Determine the (X, Y) coordinate at the center of the cell enclosing the given text.  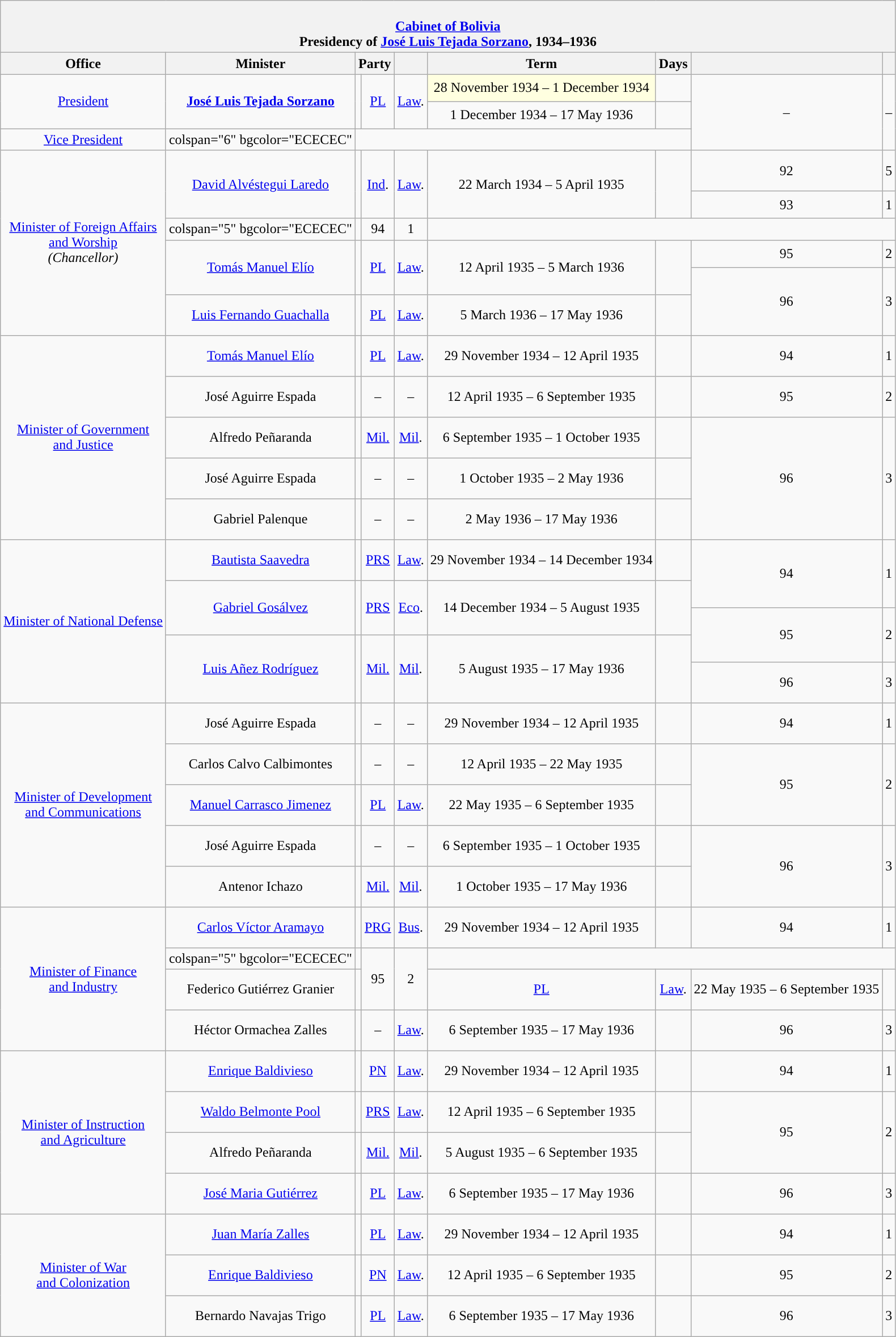
5 August 1935 – 17 May 1936 (541, 668)
28 November 1934 – 1 December 1934 (541, 88)
Carlos Calvo Calbimontes (260, 764)
Luis Añez Rodríguez (260, 668)
Minister of Governmentand Justice (83, 437)
Party (374, 64)
Minister of Developmentand Communications (83, 805)
colspan="6" bgcolor="ECECEC" (260, 139)
1 October 1935 – 17 May 1936 (541, 886)
Minister of Instructionand Agriculture (83, 1132)
92 (787, 171)
22 March 1934 – 5 April 1935 (541, 184)
Bus. (411, 927)
Bautista Saavedra (260, 560)
Vice President (83, 139)
12 April 1935 – 22 May 1935 (541, 764)
Héctor Ormachea Zalles (260, 1030)
Minister of Financeand Industry (83, 979)
5 August 1935 – 6 September 1935 (541, 1153)
Minister of National Defense (83, 621)
Gabriel Gosálvez (260, 607)
PRG (378, 927)
President (83, 101)
12 April 1935 – 5 March 1936 (541, 267)
2 May 1936 – 17 May 1936 (541, 519)
Carlos Víctor Aramayo (260, 927)
93 (787, 205)
Luis Fernando Guachalla (260, 315)
Office (83, 64)
Minister of Warand Colonization (83, 1275)
Eco. (411, 607)
5 March 1936 – 17 May 1936 (541, 315)
14 December 1934 – 5 August 1935 (541, 607)
Minister (260, 64)
Federico Gutiérrez Granier (260, 989)
José Luis Tejada Sorzano (260, 101)
Antenor Ichazo (260, 886)
Waldo Belmonte Pool (260, 1112)
Gabriel Palenque (260, 519)
Minister of Foreign Affairsand Worship(Chancellor) (83, 243)
1 December 1934 – 17 May 1936 (541, 115)
Cabinet of BoliviaPresidency of José Luis Tejada Sorzano, 1934–1936 (448, 27)
Ind. (378, 184)
José Maria Gutiérrez (260, 1194)
Juan María Zalles (260, 1234)
5 (889, 171)
Days (673, 64)
29 November 1934 – 14 December 1934 (541, 560)
Bernardo Navajas Trigo (260, 1316)
Term (541, 64)
David Alvéstegui Laredo (260, 184)
1 October 1935 – 2 May 1936 (541, 478)
Manuel Carrasco Jimenez (260, 805)
